For the text-containing cell, return its midpoint in [x, y] coordinate format. 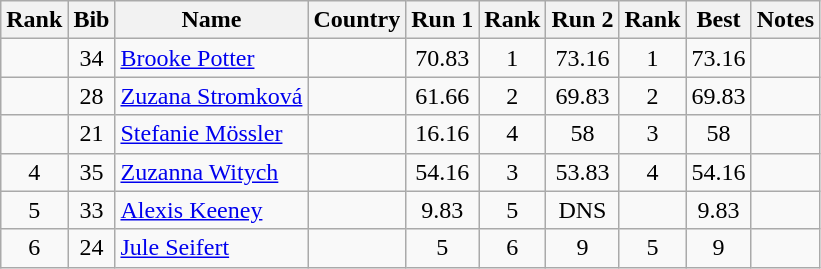
Zuzanna Witych [212, 172]
Stefanie Mössler [212, 134]
21 [92, 134]
Notes [785, 20]
Best [718, 20]
35 [92, 172]
Zuzana Stromková [212, 96]
Alexis Keeney [212, 210]
Brooke Potter [212, 58]
16.16 [442, 134]
70.83 [442, 58]
DNS [582, 210]
Bib [92, 20]
61.66 [442, 96]
34 [92, 58]
Run 2 [582, 20]
Run 1 [442, 20]
Country [357, 20]
53.83 [582, 172]
Jule Seifert [212, 248]
33 [92, 210]
Name [212, 20]
28 [92, 96]
24 [92, 248]
